Capture the cell that displays the provided text and extract its [x, y] central coordinate. 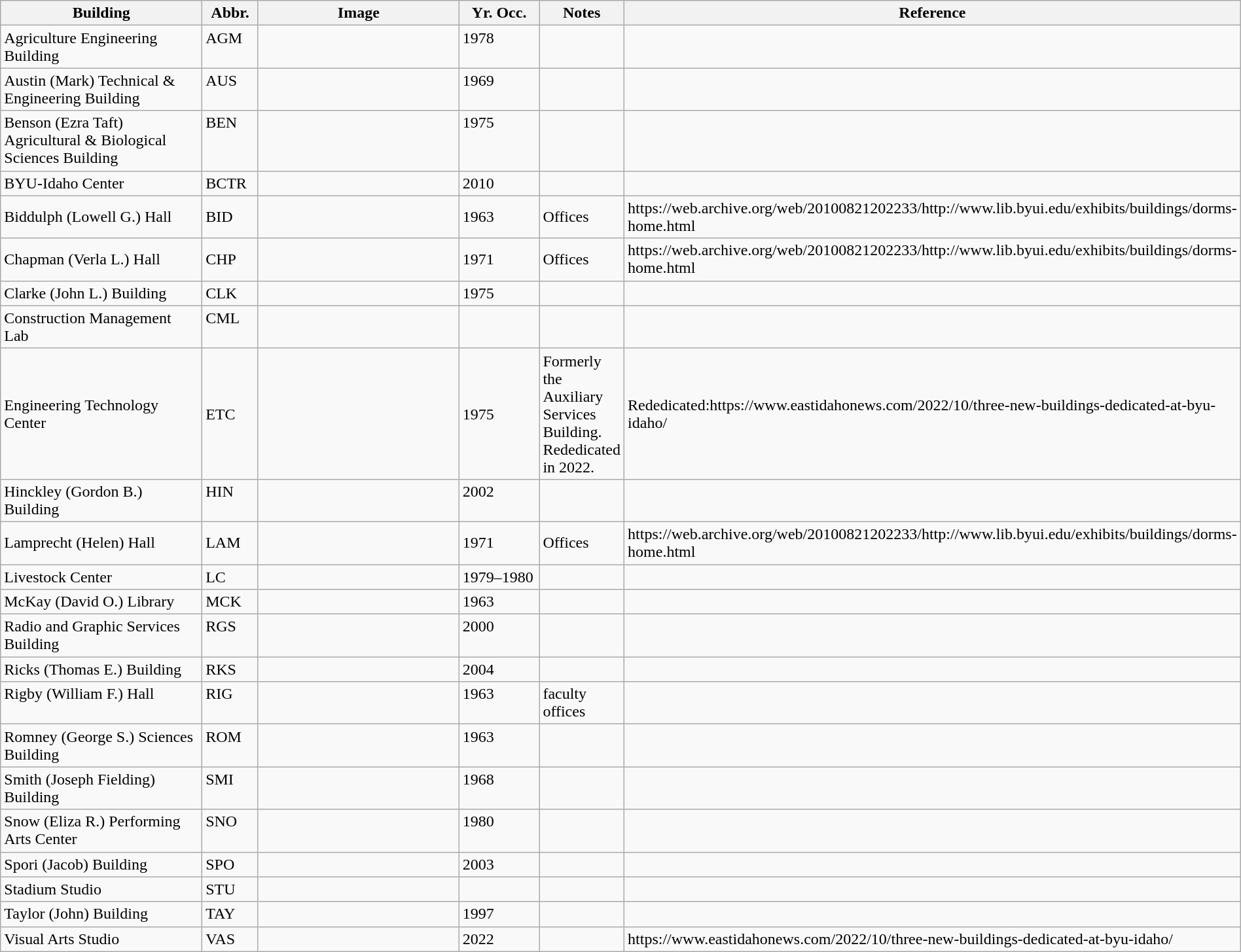
MCK [230, 602]
RKS [230, 669]
SPO [230, 864]
ETC [230, 414]
CML [230, 327]
Building [101, 13]
AGM [230, 47]
McKay (David O.) Library [101, 602]
Formerly the Auxiliary Services Building. Rededicated in 2022. [582, 414]
Notes [582, 13]
Hinckley (Gordon B.) Building [101, 500]
Visual Arts Studio [101, 939]
Construction Management Lab [101, 327]
AUS [230, 89]
2010 [499, 183]
Romney (George S.) Sciences Building [101, 746]
Smith (Joseph Fielding) Building [101, 788]
Ricks (Thomas E.) Building [101, 669]
Spori (Jacob) Building [101, 864]
BCTR [230, 183]
Rigby (William F.) Hall [101, 703]
TAY [230, 914]
Reference [933, 13]
RGS [230, 636]
RIG [230, 703]
Livestock Center [101, 576]
Clarke (John L.) Building [101, 293]
2022 [499, 939]
BYU-Idaho Center [101, 183]
CLK [230, 293]
Yr. Occ. [499, 13]
2004 [499, 669]
Taylor (John) Building [101, 914]
Engineering Technology Center [101, 414]
2000 [499, 636]
SNO [230, 831]
1978 [499, 47]
Radio and Graphic Services Building [101, 636]
1979–1980 [499, 576]
BID [230, 217]
Austin (Mark) Technical & Engineering Building [101, 89]
Snow (Eliza R.) Performing Arts Center [101, 831]
https://www.eastidahonews.com/2022/10/three-new-buildings-dedicated-at-byu-idaho/ [933, 939]
faculty offices [582, 703]
BEN [230, 141]
Rededicated:https://www.eastidahonews.com/2022/10/three-new-buildings-dedicated-at-byu-idaho/ [933, 414]
CHP [230, 259]
VAS [230, 939]
STU [230, 889]
SMI [230, 788]
Stadium Studio [101, 889]
Abbr. [230, 13]
Benson (Ezra Taft) Agricultural & Biological Sciences Building [101, 141]
1968 [499, 788]
1980 [499, 831]
LC [230, 576]
ROM [230, 746]
Chapman (Verla L.) Hall [101, 259]
2003 [499, 864]
LAM [230, 543]
Agriculture Engineering Building [101, 47]
HIN [230, 500]
2002 [499, 500]
1969 [499, 89]
1997 [499, 914]
Lamprecht (Helen) Hall [101, 543]
Biddulph (Lowell G.) Hall [101, 217]
Image [359, 13]
